Detect which cell encompasses the target text, then output its (x, y) center coordinate. 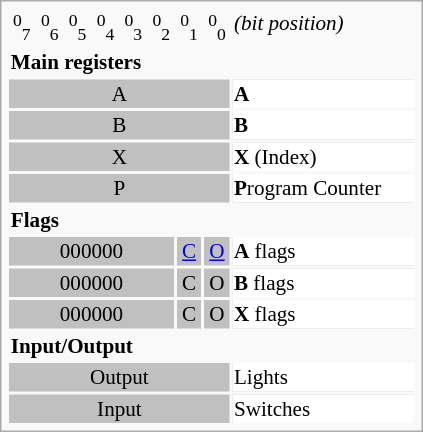
01 (190, 28)
Input/Output (212, 346)
06 (50, 28)
Switches (323, 409)
02 (162, 28)
Main registers (212, 62)
X flags (323, 314)
Flags (212, 220)
X (119, 157)
Program Counter (323, 188)
A flags (323, 251)
Lights (323, 377)
Input (119, 409)
X (Index) (323, 157)
05 (78, 28)
Output (119, 377)
04 (106, 28)
P (119, 188)
00 (218, 28)
03 (134, 28)
(bit position) (323, 28)
B flags (323, 283)
07 (22, 28)
